Detect which cell encompasses the target text, then output its (X, Y) center coordinate. 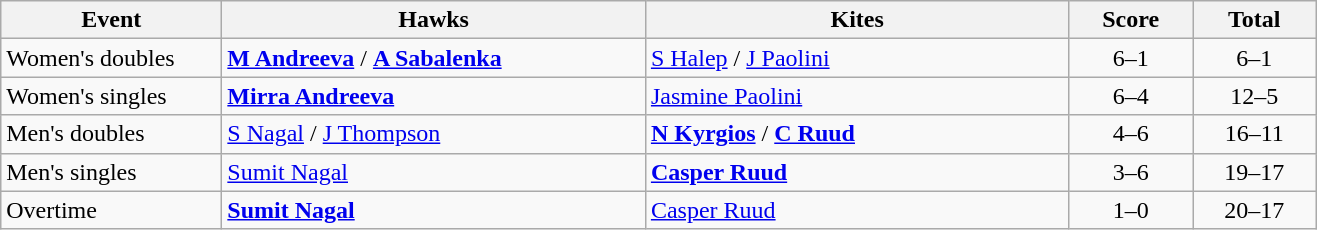
4–6 (1131, 134)
19–17 (1254, 172)
M Andreeva / A Sabalenka (434, 58)
Event (112, 20)
Mirra Andreeva (434, 96)
16–11 (1254, 134)
Hawks (434, 20)
Men's doubles (112, 134)
Women's singles (112, 96)
3–6 (1131, 172)
20–17 (1254, 210)
Jasmine Paolini (857, 96)
Men's singles (112, 172)
S Halep / J Paolini (857, 58)
12–5 (1254, 96)
Kites (857, 20)
Women's doubles (112, 58)
S Nagal / J Thompson (434, 134)
Score (1131, 20)
N Kyrgios / C Ruud (857, 134)
Overtime (112, 210)
1–0 (1131, 210)
6–4 (1131, 96)
Total (1254, 20)
